Return (X, Y) of the center of cell containing provided text 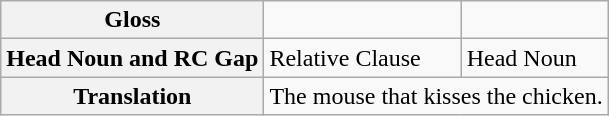
Head Noun (534, 58)
Head Noun and RC Gap (132, 58)
Translation (132, 96)
Gloss (132, 20)
The mouse that kisses the chicken. (436, 96)
Relative Clause (362, 58)
